Return the [X, Y] coordinate for the center point of the cell that contains the specified text.  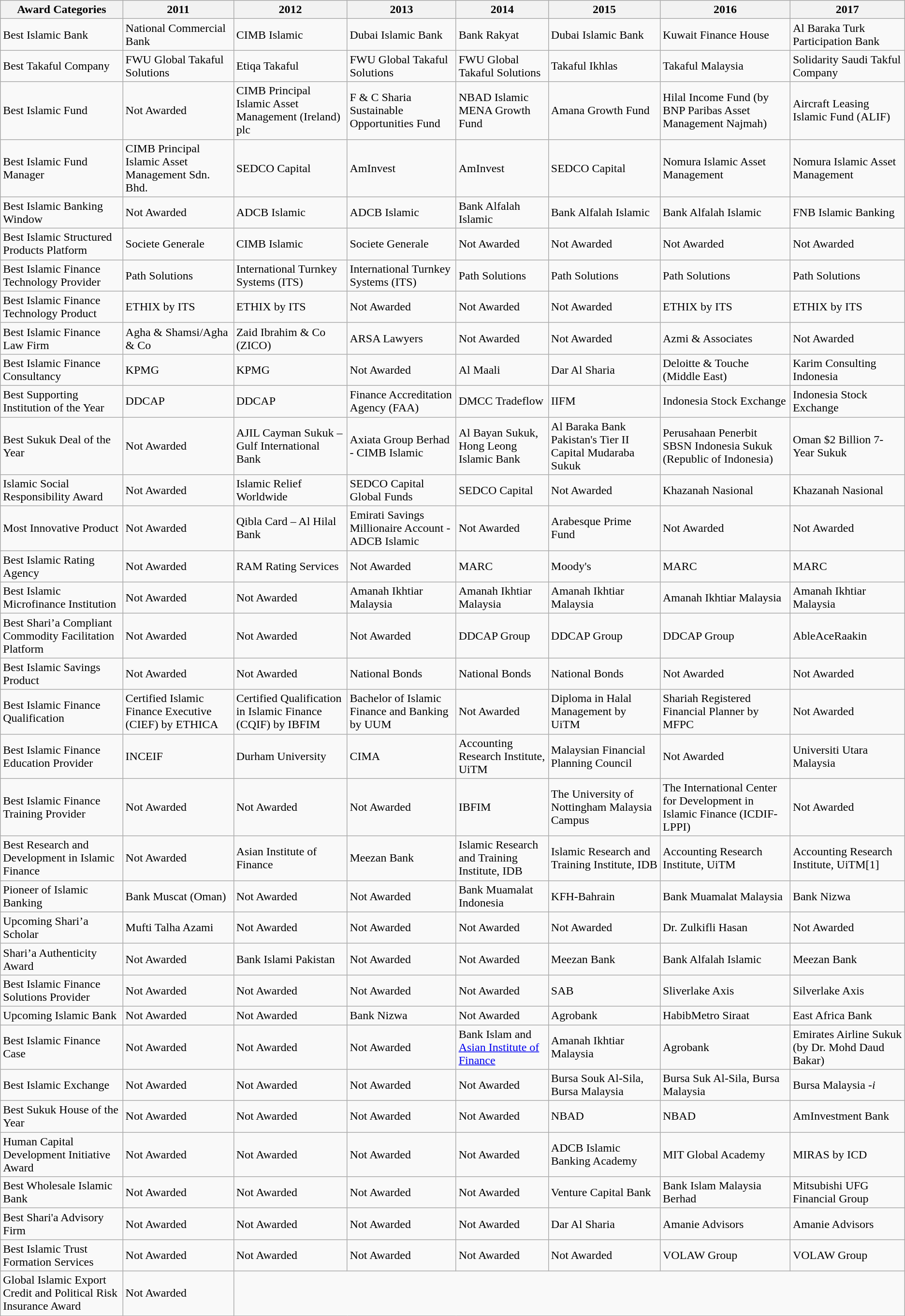
Malaysian Financial Planning Council [604, 756]
Qibla Card – Al Hilal Bank [290, 528]
Most Innovative Product [62, 528]
Best Sukuk Deal of the Year [62, 446]
Upcoming Islamic Bank [62, 1015]
Diploma in Halal Management by UiTM [604, 712]
HabibMetro Siraat [725, 1015]
Best Islamic Finance Technology Product [62, 307]
Best Islamic Finance Training Provider [62, 807]
Azmi & Associates [725, 338]
Solidarity Saudi Takful Company [847, 66]
Certified Islamic Finance Executive (CIEF) by ETHICA [178, 712]
Etiqa Takaful [290, 66]
Global Islamic Export Credit and Political Risk Insurance Award [62, 1293]
Bachelor of Islamic Finance and Banking by UUM [401, 712]
2014 [502, 10]
2016 [725, 10]
Amana Growth Fund [604, 110]
Arabesque Prime Fund [604, 528]
Shari’a Authenticity Award [62, 959]
Upcoming Shari’a Scholar [62, 927]
Islamic Social Responsibility Award [62, 490]
Al Bayan Sukuk, Hong Leong Islamic Bank [502, 446]
Bank Islami Pakistan [290, 959]
Mufti Talha Azami [178, 927]
Silverlake Axis [847, 990]
Bank Islam and Asian Institute of Finance [502, 1047]
Deloitte & Touche (Middle East) [725, 369]
Bank Islam Malaysia Berhad [725, 1192]
CIMB Principal Islamic Asset Management Sdn. Bhd. [178, 168]
Best Islamic Microfinance Institution [62, 598]
KFH-Bahrain [604, 896]
Pioneer of Islamic Banking [62, 896]
Best Sukuk House of the Year [62, 1117]
Best Islamic Structured Products Platform [62, 244]
2012 [290, 10]
2013 [401, 10]
SAB [604, 990]
Islamic Relief Worldwide [290, 490]
Accounting Research Institute, UiTM[1] [847, 858]
Bank Muamalat Indonesia [502, 896]
ARSA Lawyers [401, 338]
Asian Institute of Finance [290, 858]
Certified Qualification in Islamic Finance (CQIF) by IBFIM [290, 712]
Universiti Utara Malaysia [847, 756]
Best Research and Development in Islamic Finance [62, 858]
Emirates Airline Sukuk (by Dr. Mohd Daud Bakar) [847, 1047]
Moody's [604, 567]
2011 [178, 10]
IBFIM [502, 807]
FNB Islamic Banking [847, 213]
INCEIF [178, 756]
Axiata Group Berhad - CIMB Islamic [401, 446]
Al Maali [502, 369]
Best Islamic Savings Product [62, 674]
Best Shari'a Advisory Firm [62, 1224]
Oman $2 Billion 7-Year Sukuk [847, 446]
Best Shari’a Compliant Commodity Facilitation Platform [62, 636]
Karim Consulting Indonesia [847, 369]
SEDCO Capital Global Funds [401, 490]
Best Islamic Bank [62, 35]
National Commercial Bank [178, 35]
The International Center for Development in Islamic Finance (ICDIF-LPPI) [725, 807]
Takaful Malaysia [725, 66]
Al Baraka Bank Pakistan's Tier II Capital Mudaraba Sukuk [604, 446]
Best Wholesale Islamic Bank [62, 1192]
CIMA [401, 756]
Best Takaful Company [62, 66]
Hilal Income Fund (by BNP Paribas Asset Management Najmah) [725, 110]
DMCC Tradeflow [502, 401]
Best Islamic Finance Technology Provider [62, 276]
Best Islamic Finance Case [62, 1047]
Best Islamic Finance Consultancy [62, 369]
Award Categories [62, 10]
Agha & Shamsi/Agha & Co [178, 338]
Bank Muscat (Oman) [178, 896]
Sliverlake Axis [725, 990]
Finance Accreditation Agency (FAA) [401, 401]
East Africa Bank [847, 1015]
Human Capital Development Initiative Award [62, 1155]
Venture Capital Bank [604, 1192]
MIT Global Academy [725, 1155]
Best Supporting Institution of the Year [62, 401]
Bank Muamalat Malaysia [725, 896]
Kuwait Finance House [725, 35]
Best Islamic Finance Qualification [62, 712]
IIFM [604, 401]
Best Islamic Finance Law Firm [62, 338]
Best Islamic Fund Manager [62, 168]
Dr. Zulkifli Hasan [725, 927]
AbleAceRaakin [847, 636]
CIMB Principal Islamic Asset Management (Ireland) plc [290, 110]
Takaful Ikhlas [604, 66]
AmInvestment Bank [847, 1117]
Bank Rakyat [502, 35]
Best Islamic Finance Solutions Provider [62, 990]
Shariah Registered Financial Planner by MFPC [725, 712]
Aircraft Leasing Islamic Fund (ALIF) [847, 110]
Best Islamic Finance Education Provider [62, 756]
Bursa Suk Al-Sila, Bursa Malaysia [725, 1085]
NBAD Islamic MENA Growth Fund [502, 110]
AJIL Cayman Sukuk – Gulf International Bank [290, 446]
Zaid Ibrahim & Co (ZICO) [290, 338]
Bursa Souk Al-Sila, Bursa Malaysia [604, 1085]
F & C Sharia Sustainable Opportunities Fund [401, 110]
Best Islamic Banking Window [62, 213]
Best Islamic Fund [62, 110]
Durham University [290, 756]
The University of Nottingham Malaysia Campus [604, 807]
Al Baraka Turk Participation Bank [847, 35]
MIRAS by ICD [847, 1155]
ADCB Islamic Banking Academy [604, 1155]
2015 [604, 10]
Best Islamic Exchange [62, 1085]
Best Islamic Trust Formation Services [62, 1255]
2017 [847, 10]
Emirati Savings Millionaire Account - ADCB Islamic [401, 528]
Bursa Malaysia -i [847, 1085]
Best Islamic Rating Agency [62, 567]
Perusahaan Penerbit SBSN Indonesia Sukuk (Republic of Indonesia) [725, 446]
RAM Rating Services [290, 567]
Mitsubishi UFG Financial Group [847, 1192]
